Determine the [X, Y] coordinate at the center of the cell enclosing the given text.  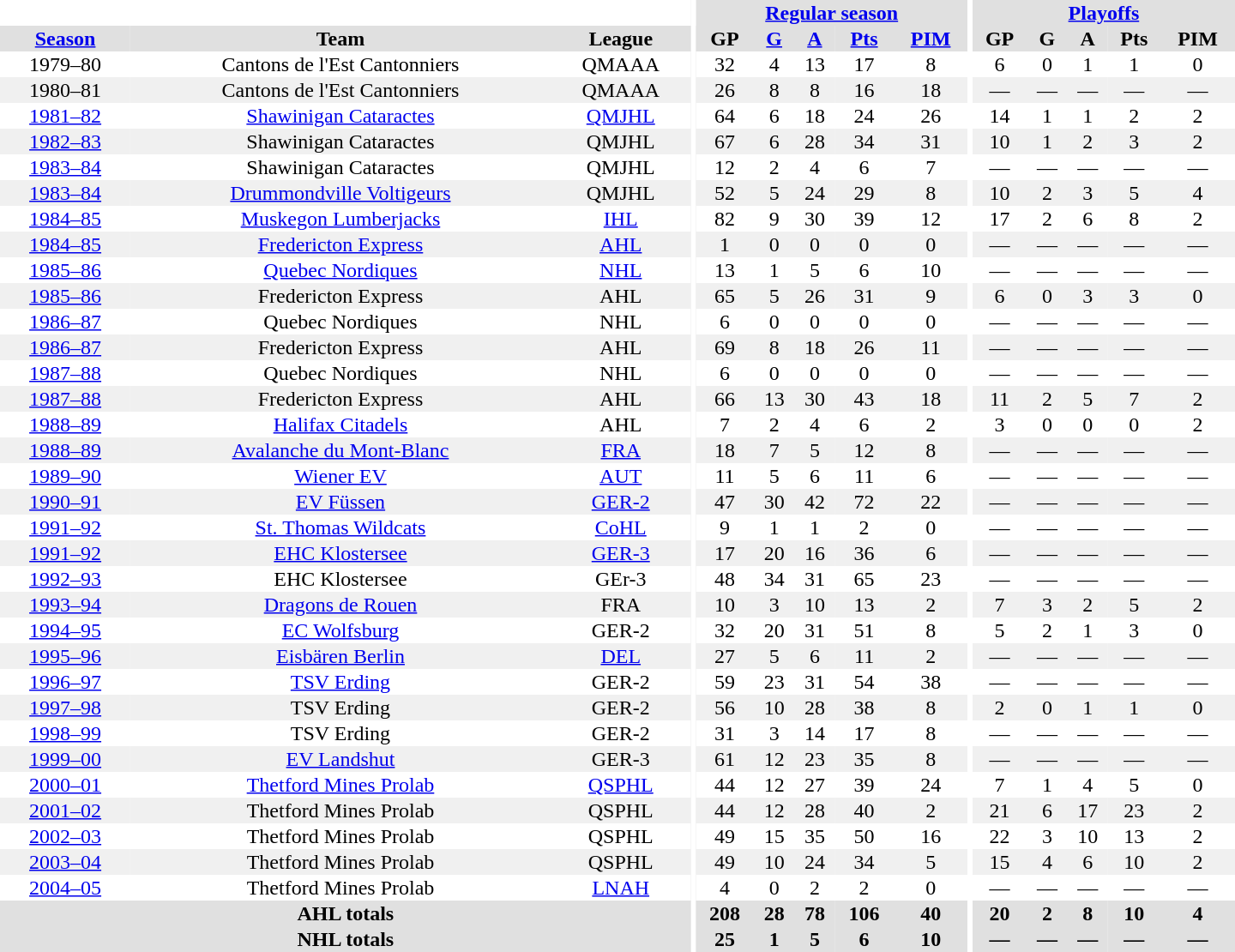
1990–91 [65, 502]
72 [864, 502]
52 [725, 193]
56 [725, 708]
1981–82 [65, 116]
NHL totals [346, 939]
1994–95 [65, 630]
CoHL [621, 527]
2003–04 [65, 862]
82 [725, 219]
LNAH [621, 888]
1995–96 [65, 656]
GEr-3 [621, 579]
2000–01 [65, 785]
106 [864, 913]
1989–90 [65, 476]
47 [725, 502]
Regular season [832, 13]
1998–99 [65, 733]
Eisbären Berlin [340, 656]
Playoffs [1104, 13]
29 [864, 193]
66 [725, 399]
AUT [621, 476]
36 [864, 553]
2002–03 [65, 836]
St. Thomas Wildcats [340, 527]
54 [864, 682]
61 [725, 759]
AHL totals [346, 913]
64 [725, 116]
1993–94 [65, 605]
21 [1000, 810]
Dragons de Rouen [340, 605]
Season [65, 39]
EC Wolfsburg [340, 630]
EV Füssen [340, 502]
1996–97 [65, 682]
51 [864, 630]
1979–80 [65, 64]
Team [340, 39]
1997–98 [65, 708]
Halifax Citadels [340, 425]
43 [864, 399]
Muskegon Lumberjacks [340, 219]
50 [864, 836]
1999–00 [65, 759]
2001–02 [65, 810]
EV Landshut [340, 759]
1992–93 [65, 579]
78 [815, 913]
1982–83 [65, 142]
48 [725, 579]
1980–81 [65, 90]
69 [725, 347]
Drummondville Voltigeurs [340, 193]
IHL [621, 219]
208 [725, 913]
42 [815, 502]
25 [725, 939]
Wiener EV [340, 476]
2004–05 [65, 888]
DEL [621, 656]
League [621, 39]
67 [725, 142]
59 [725, 682]
Avalanche du Mont-Blanc [340, 450]
